For the text-containing cell, return its midpoint in (x, y) coordinate format. 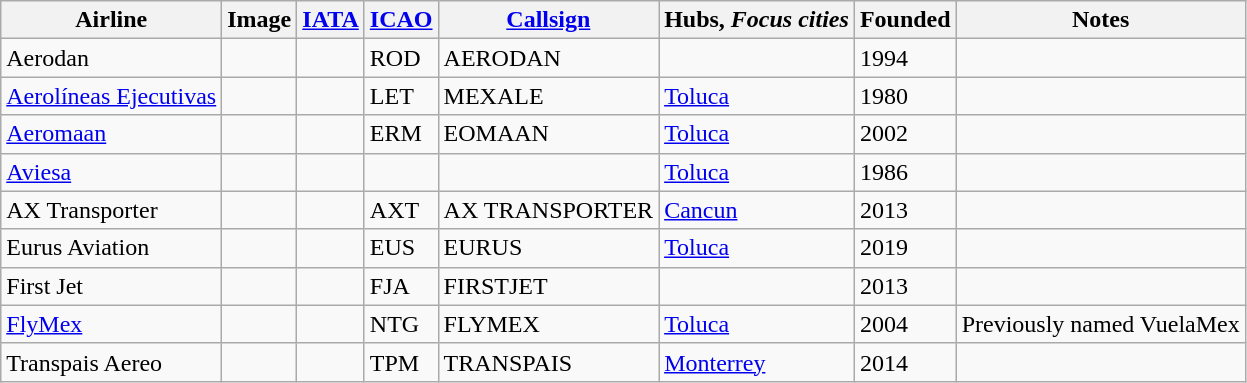
EUS (401, 248)
2019 (905, 248)
AX Transporter (112, 210)
Eurus Aviation (112, 248)
Previously named VuelaMex (1100, 324)
TPM (401, 362)
AXT (401, 210)
EURUS (548, 248)
1980 (905, 96)
ICAO (401, 20)
First Jet (112, 286)
Airline (112, 20)
TRANSPAIS (548, 362)
Founded (905, 20)
EOMAAN (548, 134)
Aerodan (112, 58)
2004 (905, 324)
AX TRANSPORTER (548, 210)
Monterrey (757, 362)
Aviesa (112, 172)
LET (401, 96)
Transpais Aereo (112, 362)
AERODAN (548, 58)
NTG (401, 324)
FlyMex (112, 324)
ERM (401, 134)
Notes (1100, 20)
IATA (331, 20)
FIRSTJET (548, 286)
2002 (905, 134)
2014 (905, 362)
FJA (401, 286)
Cancun (757, 210)
1994 (905, 58)
ROD (401, 58)
1986 (905, 172)
FLYMEX (548, 324)
Hubs, Focus cities (757, 20)
Aeromaan (112, 134)
MEXALE (548, 96)
Aerolíneas Ejecutivas (112, 96)
Callsign (548, 20)
Image (260, 20)
